Search for the cell housing the specified text and yield its [X, Y] center coordinate. 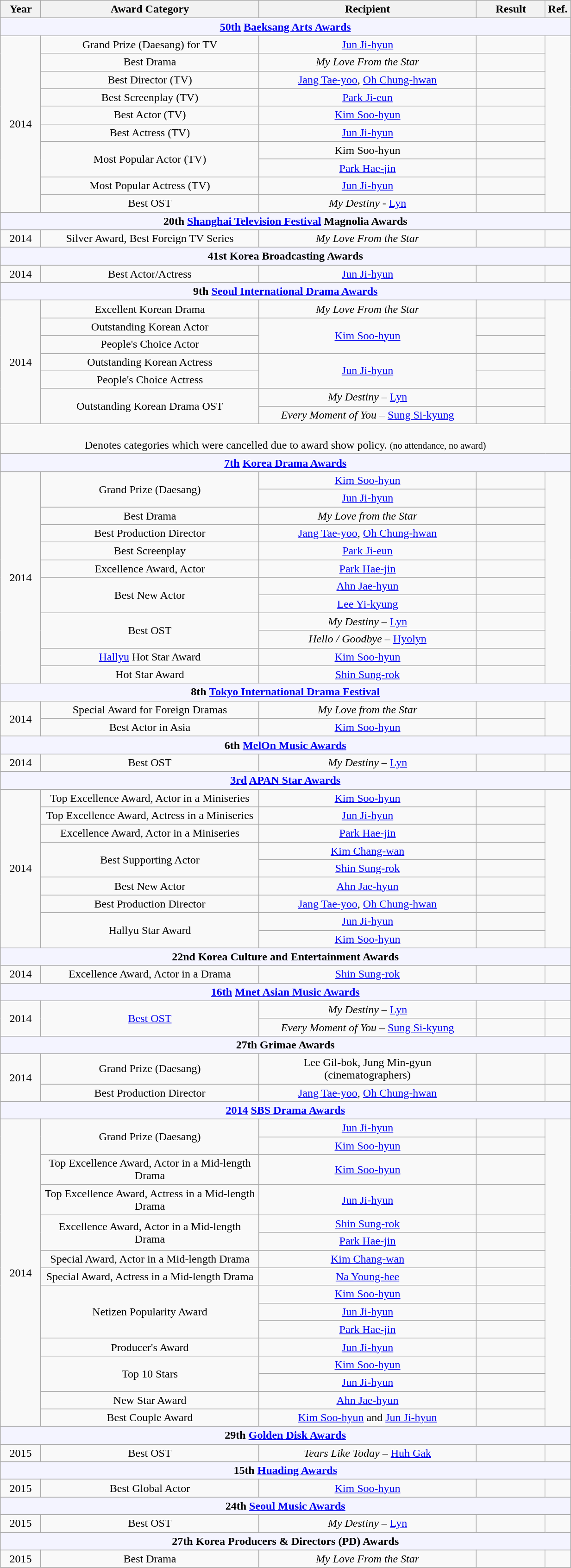
Outstanding Korean Drama OST [150, 406]
Excellent Korean Drama [150, 309]
27th Grimae Awards [285, 1045]
Hallyu Star Award [150, 930]
Special Award, Actress in a Mid-length Drama [150, 1276]
Recipient [368, 9]
Hot Star Award [150, 674]
Netizen Popularity Award [150, 1312]
Best Screenplay (TV) [150, 97]
50th Baeksang Arts Awards [285, 27]
Most Popular Actor (TV) [150, 159]
8th Tokyo International Drama Festival [285, 692]
Top 10 Stars [150, 1373]
Best Actor/Actress [150, 274]
2014 SBS Drama Awards [285, 1111]
Best Supporting Actor [150, 860]
Special Award, Actor in a Mid-length Drama [150, 1259]
Excellence Award, Actor in a Miniseries [150, 833]
Award Category [150, 9]
Outstanding Korean Actor [150, 327]
Most Popular Actress (TV) [150, 185]
Special Award for Foreign Dramas [150, 710]
Top Excellence Award, Actor in a Mid-length Drama [150, 1170]
16th Mnet Asian Music Awards [285, 992]
Best Director (TV) [150, 80]
My Destiny - Lyn [368, 203]
Grand Prize (Daesang) for TV [150, 44]
Result [511, 9]
41st Korea Broadcasting Awards [285, 256]
Best Actress (TV) [150, 133]
Best Couple Award [150, 1418]
7th Korea Drama Awards [285, 463]
Best Actor (TV) [150, 115]
Producer's Award [150, 1347]
Outstanding Korean Actress [150, 362]
Top Excellence Award, Actor in a Miniseries [150, 798]
Hello / Goodbye – Hyolyn [368, 639]
22nd Korea Culture and Entertainment Awards [285, 957]
3rd APAN Star Awards [285, 780]
Kim Soo-hyun and Jun Ji-hyun [368, 1418]
Lee Gil-bok, Jung Min-gyun (cinematographers) [368, 1069]
People's Choice Actress [150, 380]
Top Excellence Award, Actress in a Mid-length Drama [150, 1200]
6th MelOn Music Awards [285, 745]
20th Shanghai Television Festival Magnolia Awards [285, 221]
New Star Award [150, 1400]
Ref. [558, 9]
Best Screenplay [150, 551]
Lee Yi-kyung [368, 604]
24th Seoul Music Awards [285, 1506]
Best Global Actor [150, 1488]
9th Seoul International Drama Awards [285, 292]
Denotes categories which were cancelled due to award show policy. (no attendance, no award) [285, 438]
Na Young-hee [368, 1276]
Hallyu Hot Star Award [150, 657]
15th Huading Awards [285, 1471]
Excellence Award, Actor in a Drama [150, 974]
Year [21, 9]
Silver Award, Best Foreign TV Series [150, 239]
29th Golden Disk Awards [285, 1435]
27th Korea Producers & Directors (PD) Awards [285, 1541]
People's Choice Actor [150, 344]
Excellence Award, Actor [150, 569]
Best Actor in Asia [150, 727]
Excellence Award, Actor in a Mid-length Drama [150, 1232]
Tears Like Today – Huh Gak [368, 1453]
Top Excellence Award, Actress in a Miniseries [150, 816]
